Output the (X, Y) coordinate of the center of the cell containing the given text.  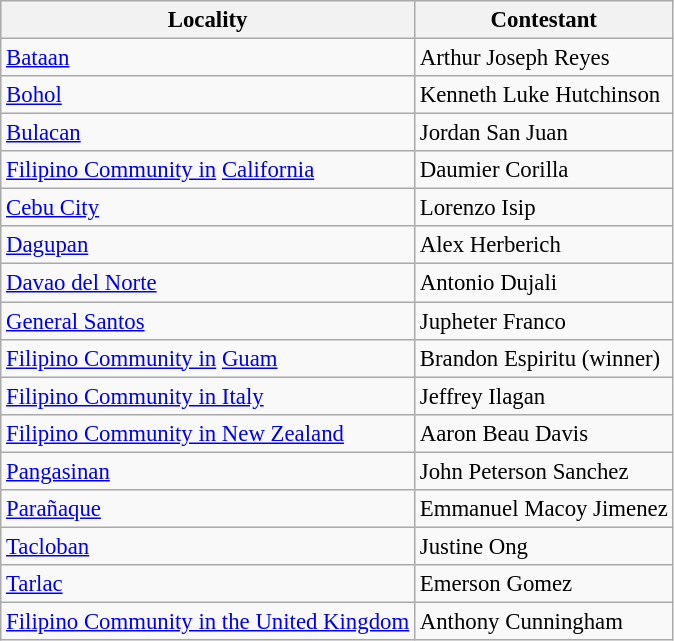
Daumier Corilla (544, 170)
Jupheter Franco (544, 321)
Davao del Norte (208, 283)
Filipino Community in Italy (208, 396)
Lorenzo Isip (544, 208)
Filipino Community in New Zealand (208, 433)
Filipino Community in California (208, 170)
Kenneth Luke Hutchinson (544, 95)
Parañaque (208, 509)
Filipino Community in the United Kingdom (208, 621)
Brandon Espiritu (winner) (544, 358)
Dagupan (208, 245)
John Peterson Sanchez (544, 471)
Jeffrey Ilagan (544, 396)
Aaron Beau Davis (544, 433)
General Santos (208, 321)
Emmanuel Macoy Jimenez (544, 509)
Bohol (208, 95)
Justine Ong (544, 546)
Bataan (208, 58)
Cebu City (208, 208)
Arthur Joseph Reyes (544, 58)
Tarlac (208, 584)
Contestant (544, 20)
Locality (208, 20)
Pangasinan (208, 471)
Alex Herberich (544, 245)
Antonio Dujali (544, 283)
Bulacan (208, 133)
Anthony Cunningham (544, 621)
Tacloban (208, 546)
Jordan San Juan (544, 133)
Emerson Gomez (544, 584)
Filipino Community in Guam (208, 358)
